From the cell containing the given text, extract its center point as (X, Y) coordinate. 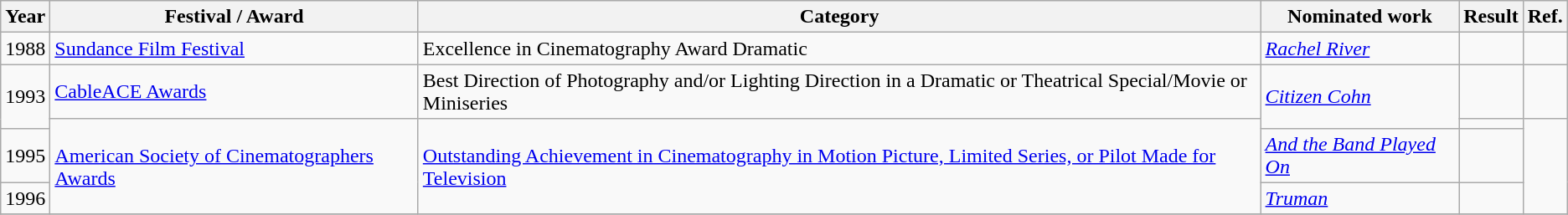
Outstanding Achievement in Cinematography in Motion Picture, Limited Series, or Pilot Made for Television (839, 166)
1988 (25, 49)
Festival / Award (235, 17)
Sundance Film Festival (235, 49)
Truman (1360, 198)
Citizen Cohn (1360, 96)
1993 (25, 96)
Nominated work (1360, 17)
And the Band Played On (1360, 156)
1995 (25, 156)
CableACE Awards (235, 92)
Best Direction of Photography and/or Lighting Direction in a Dramatic or Theatrical Special/Movie or Miniseries (839, 92)
1996 (25, 198)
Ref. (1545, 17)
Excellence in Cinematography Award Dramatic (839, 49)
American Society of Cinematographers Awards (235, 166)
Result (1491, 17)
Category (839, 17)
Rachel River (1360, 49)
Year (25, 17)
